Search for the cell housing the specified text and yield its (x, y) center coordinate. 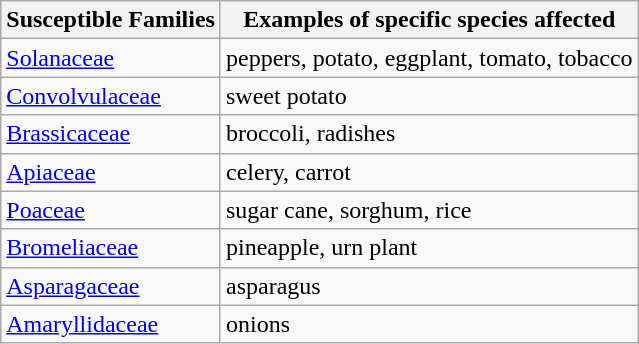
onions (429, 324)
Susceptible Families (111, 20)
pineapple, urn plant (429, 248)
broccoli, radishes (429, 134)
Amaryllidaceae (111, 324)
Convolvulaceae (111, 96)
celery, carrot (429, 172)
sweet potato (429, 96)
Solanaceae (111, 58)
Brassicaceae (111, 134)
asparagus (429, 286)
Asparagaceae (111, 286)
Bromeliaceae (111, 248)
peppers, potato, eggplant, tomato, tobacco (429, 58)
Apiaceae (111, 172)
Examples of specific species affected (429, 20)
sugar cane, sorghum, rice (429, 210)
Poaceae (111, 210)
